Identify which cell holds the provided text, then report its (X, Y) central coordinate. 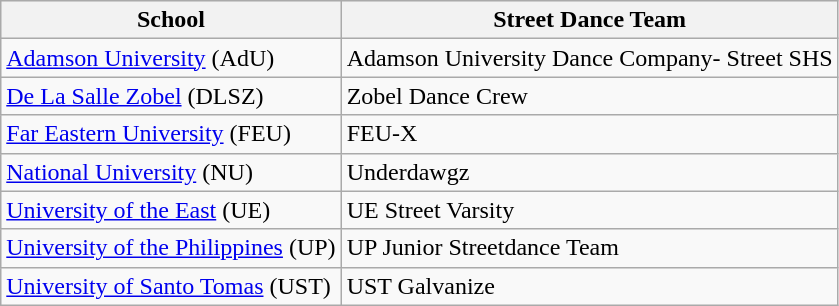
National University (NU) (171, 172)
Street Dance Team (590, 20)
Zobel Dance Crew (590, 96)
University of the Philippines (UP) (171, 248)
UST Galvanize (590, 286)
University of Santo Tomas (UST) (171, 286)
UE Street Varsity (590, 210)
De La Salle Zobel (DLSZ) (171, 96)
School (171, 20)
Far Eastern University (FEU) (171, 134)
UP Junior Streetdance Team (590, 248)
University of the East (UE) (171, 210)
FEU-X (590, 134)
Adamson University (AdU) (171, 58)
Adamson University Dance Company- Street SHS (590, 58)
Underdawgz (590, 172)
